Search for the cell housing the specified text and yield its [x, y] center coordinate. 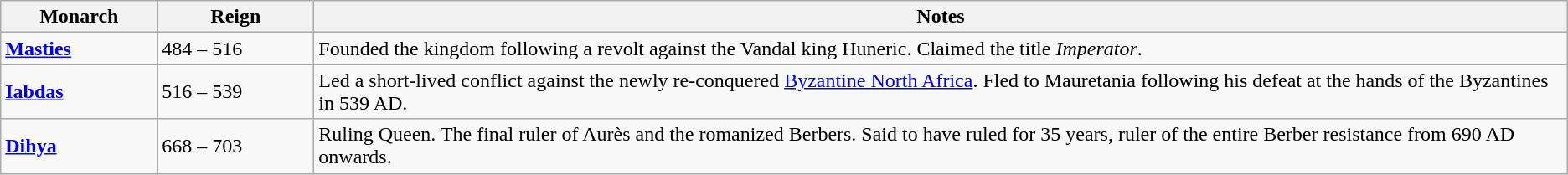
Reign [236, 17]
Monarch [79, 17]
Notes [941, 17]
516 – 539 [236, 92]
Masties [79, 49]
484 – 516 [236, 49]
Iabdas [79, 92]
Dihya [79, 146]
Founded the kingdom following a revolt against the Vandal king Huneric. Claimed the title Imperator. [941, 49]
668 – 703 [236, 146]
